Search for the cell housing the specified text and yield its [x, y] center coordinate. 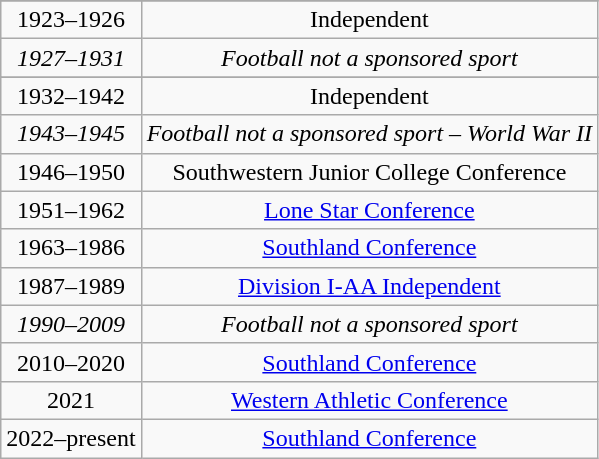
1927–1931 [71, 58]
1946–1950 [71, 172]
1951–1962 [71, 210]
2010–2020 [71, 362]
1990–2009 [71, 324]
Football not a sponsored sport – World War II [369, 134]
2022–present [71, 438]
1987–1989 [71, 286]
Division I-AA Independent [369, 286]
2021 [71, 400]
Southwestern Junior College Conference [369, 172]
Lone Star Conference [369, 210]
1963–1986 [71, 248]
1923–1926 [71, 20]
1943–1945 [71, 134]
Western Athletic Conference [369, 400]
1932–1942 [71, 96]
